Return [X, Y] of the center of cell containing provided text 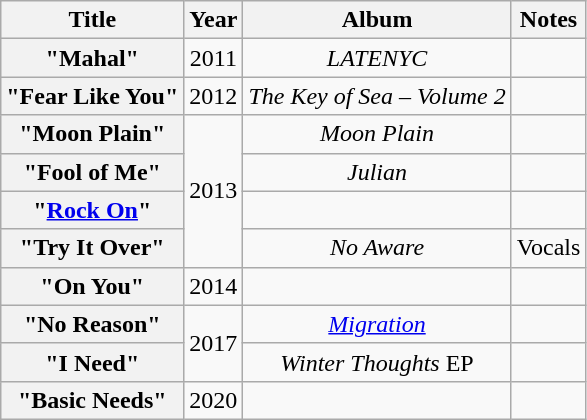
Vocals [548, 248]
"Fear Like You" [92, 96]
Album [377, 20]
Moon Plain [377, 134]
2017 [214, 343]
2020 [214, 400]
"On You" [92, 286]
LATENYC [377, 58]
No Aware [377, 248]
Migration [377, 324]
2011 [214, 58]
Title [92, 20]
"Fool of Me" [92, 172]
2012 [214, 96]
"Moon Plain" [92, 134]
"Mahal" [92, 58]
"Basic Needs" [92, 400]
The Key of Sea – Volume 2 [377, 96]
Year [214, 20]
"Try It Over" [92, 248]
"I Need" [92, 362]
2014 [214, 286]
"Rock On" [92, 210]
Notes [548, 20]
2013 [214, 191]
Julian [377, 172]
Winter Thoughts EP [377, 362]
"No Reason" [92, 324]
